Determine the [X, Y] coordinate at the center of the cell enclosing the given text.  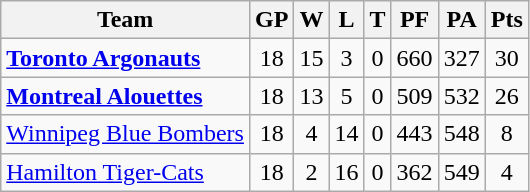
Toronto Argonauts [126, 58]
14 [346, 134]
362 [414, 172]
T [378, 20]
327 [462, 58]
Hamilton Tiger-Cats [126, 172]
509 [414, 96]
13 [312, 96]
660 [414, 58]
Winnipeg Blue Bombers [126, 134]
W [312, 20]
549 [462, 172]
3 [346, 58]
Montreal Alouettes [126, 96]
5 [346, 96]
443 [414, 134]
532 [462, 96]
16 [346, 172]
15 [312, 58]
PF [414, 20]
PA [462, 20]
30 [506, 58]
L [346, 20]
8 [506, 134]
Team [126, 20]
2 [312, 172]
Pts [506, 20]
GP [271, 20]
548 [462, 134]
26 [506, 96]
